Provide the [x, y] coordinate of the cell's center where the given text is located.  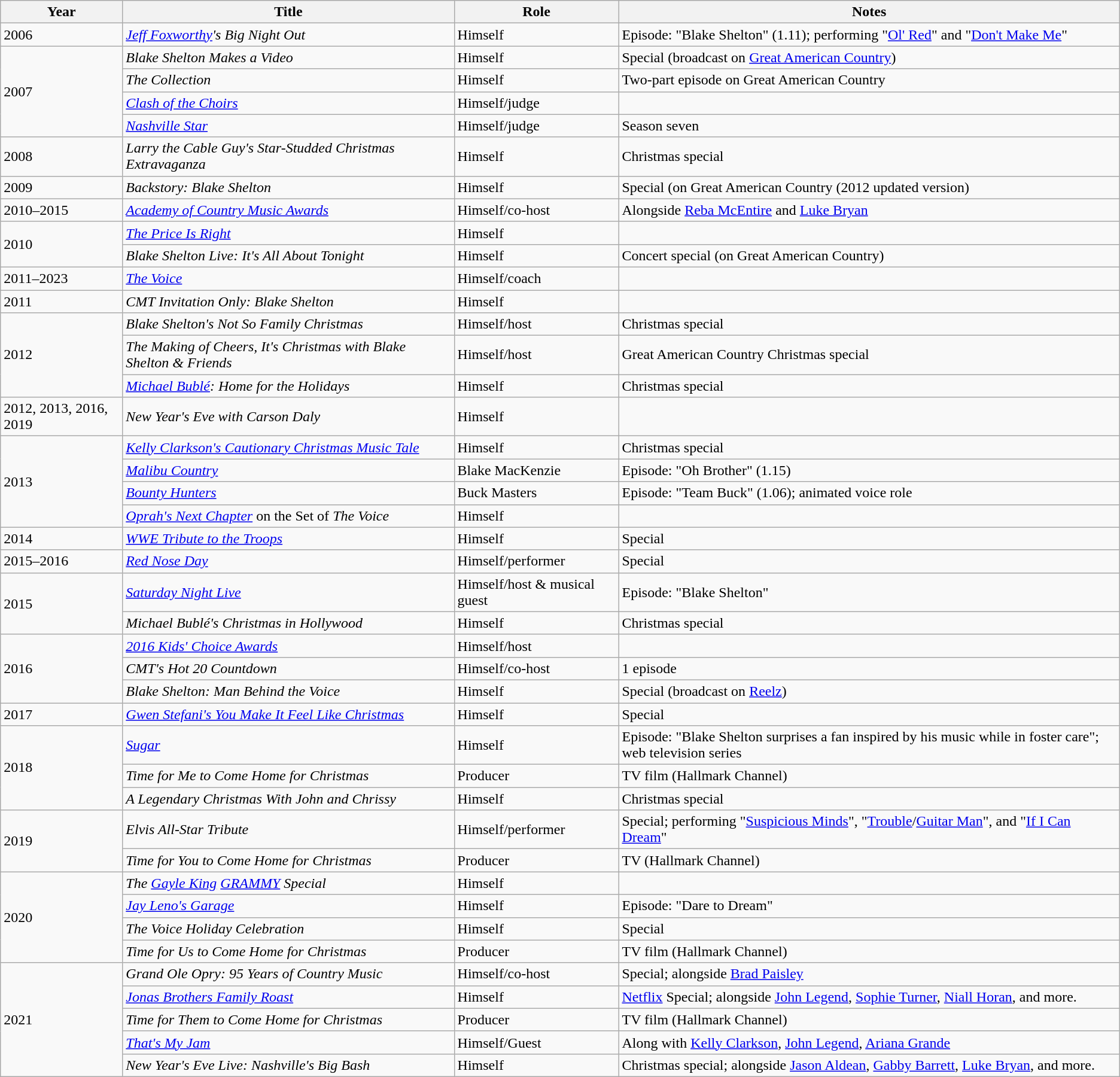
TV (Hallmark Channel) [869, 860]
Time for Us to Come Home for Christmas [288, 951]
Episode: "Blake Shelton" (1.11); performing "Ol' Red" and "Don't Make Me" [869, 35]
Blake Shelton's Not So Family Christmas [288, 324]
2013 [62, 482]
Episode: "Dare to Dream" [869, 906]
Role [536, 12]
Special (on Great American Country (2012 updated version) [869, 187]
Special (broadcast on Great American Country) [869, 57]
Great American Country Christmas special [869, 355]
2009 [62, 187]
2015–2016 [62, 561]
Episode: "Blake Shelton surprises a fan inspired by his music while in foster care"; web television series [869, 746]
Himself/host & musical guest [536, 592]
Season seven [869, 126]
Blake Shelton: Man Behind the Voice [288, 691]
Jay Leno's Garage [288, 906]
Bounty Hunters [288, 493]
The Voice [288, 278]
Academy of Country Music Awards [288, 210]
Himself/coach [536, 278]
Nashville Star [288, 126]
2006 [62, 35]
Himself/Guest [536, 1042]
Title [288, 12]
Concert special (on Great American Country) [869, 255]
Sugar [288, 746]
Michael Bublé: Home for the Holidays [288, 386]
New Year's Eve Live: Nashville's Big Bash [288, 1065]
2008 [62, 157]
Blake Shelton Makes a Video [288, 57]
2016 [62, 668]
2010 [62, 244]
Episode: "Oh Brother" (1.15) [869, 470]
Time for Them to Come Home for Christmas [288, 1020]
New Year's Eve with Carson Daly [288, 416]
2014 [62, 538]
Christmas special; alongside Jason Aldean, Gabby Barrett, Luke Bryan, and more. [869, 1065]
2012 [62, 355]
The Gayle King GRAMMY Special [288, 883]
Time for Me to Come Home for Christmas [288, 776]
Backstory: Blake Shelton [288, 187]
Episode: "Team Buck" (1.06); animated voice role [869, 493]
Malibu Country [288, 470]
Notes [869, 12]
2021 [62, 1020]
Michael Bublé's Christmas in Hollywood [288, 623]
Oprah's Next Chapter on the Set of The Voice [288, 516]
2018 [62, 768]
1 episode [869, 668]
Netflix Special; alongside John Legend, Sophie Turner, Niall Horan, and more. [869, 997]
The Voice Holiday Celebration [288, 929]
A Legendary Christmas With John and Chrissy [288, 799]
Elvis All-Star Tribute [288, 829]
That's My Jam [288, 1042]
The Collection [288, 80]
2019 [62, 841]
2011–2023 [62, 278]
Episode: "Blake Shelton" [869, 592]
Blake Shelton Live: It's All About Tonight [288, 255]
The Price Is Right [288, 233]
Red Nose Day [288, 561]
Grand Ole Opry: 95 Years of Country Music [288, 974]
Special; performing "Suspicious Minds", "Trouble/Guitar Man", and "If I Can Dream" [869, 829]
Gwen Stefani's You Make It Feel Like Christmas [288, 714]
2020 [62, 917]
Alongside Reba McEntire and Luke Bryan [869, 210]
2007 [62, 92]
Buck Masters [536, 493]
2012, 2013, 2016, 2019 [62, 416]
2010–2015 [62, 210]
Blake MacKenzie [536, 470]
Jeff Foxworthy's Big Night Out [288, 35]
WWE Tribute to the Troops [288, 538]
Year [62, 12]
2015 [62, 603]
Jonas Brothers Family Roast [288, 997]
2011 [62, 301]
Special (broadcast on Reelz) [869, 691]
Larry the Cable Guy's Star-Studded Christmas Extravaganza [288, 157]
CMT's Hot 20 Countdown [288, 668]
The Making of Cheers, It's Christmas with Blake Shelton & Friends [288, 355]
Clash of the Choirs [288, 103]
2017 [62, 714]
Special; alongside Brad Paisley [869, 974]
Kelly Clarkson's Cautionary Christmas Music Tale [288, 448]
2016 Kids' Choice Awards [288, 646]
Along with Kelly Clarkson, John Legend, Ariana Grande [869, 1042]
CMT Invitation Only: Blake Shelton [288, 301]
Saturday Night Live [288, 592]
Time for You to Come Home for Christmas [288, 860]
Two-part episode on Great American Country [869, 80]
